Extract the (x, y) coordinate from the center of the cell holding the provided text.  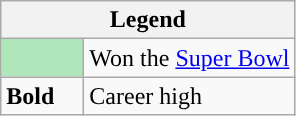
Bold (42, 96)
Won the Super Bowl (190, 58)
Legend (148, 20)
Career high (190, 96)
